Scan for the cell matching the given text and deliver its (x, y) coordinate at center. 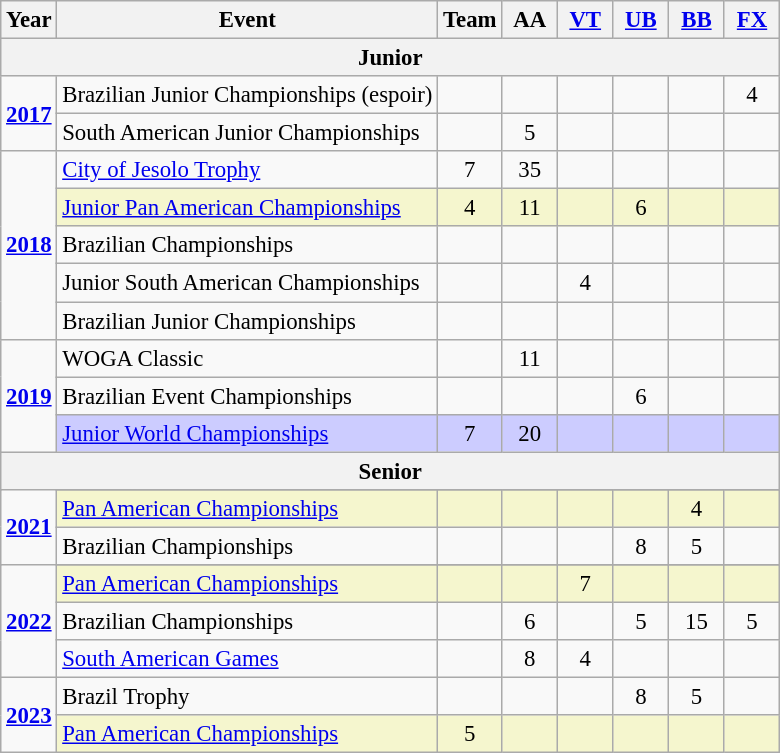
Event (248, 20)
South American Junior Championships (248, 133)
Junior South American Championships (248, 283)
WOGA Classic (248, 358)
Junior (390, 58)
Senior (390, 471)
Brazilian Junior Championships (248, 321)
City of Jesolo Trophy (248, 170)
FX (752, 20)
2018 (29, 245)
VT (585, 20)
Brazil Trophy (248, 697)
2023 (29, 716)
South American Games (248, 659)
BB (697, 20)
2022 (29, 622)
Brazilian Event Championships (248, 396)
2017 (29, 114)
2021 (29, 528)
Year (29, 20)
35 (530, 170)
2019 (29, 396)
Brazilian Junior Championships (espoir) (248, 95)
15 (697, 621)
UB (641, 20)
AA (530, 20)
Team (470, 20)
Junior Pan American Championships (248, 208)
20 (530, 433)
Junior World Championships (248, 433)
